From the cell containing the given text, extract its center point as (X, Y) coordinate. 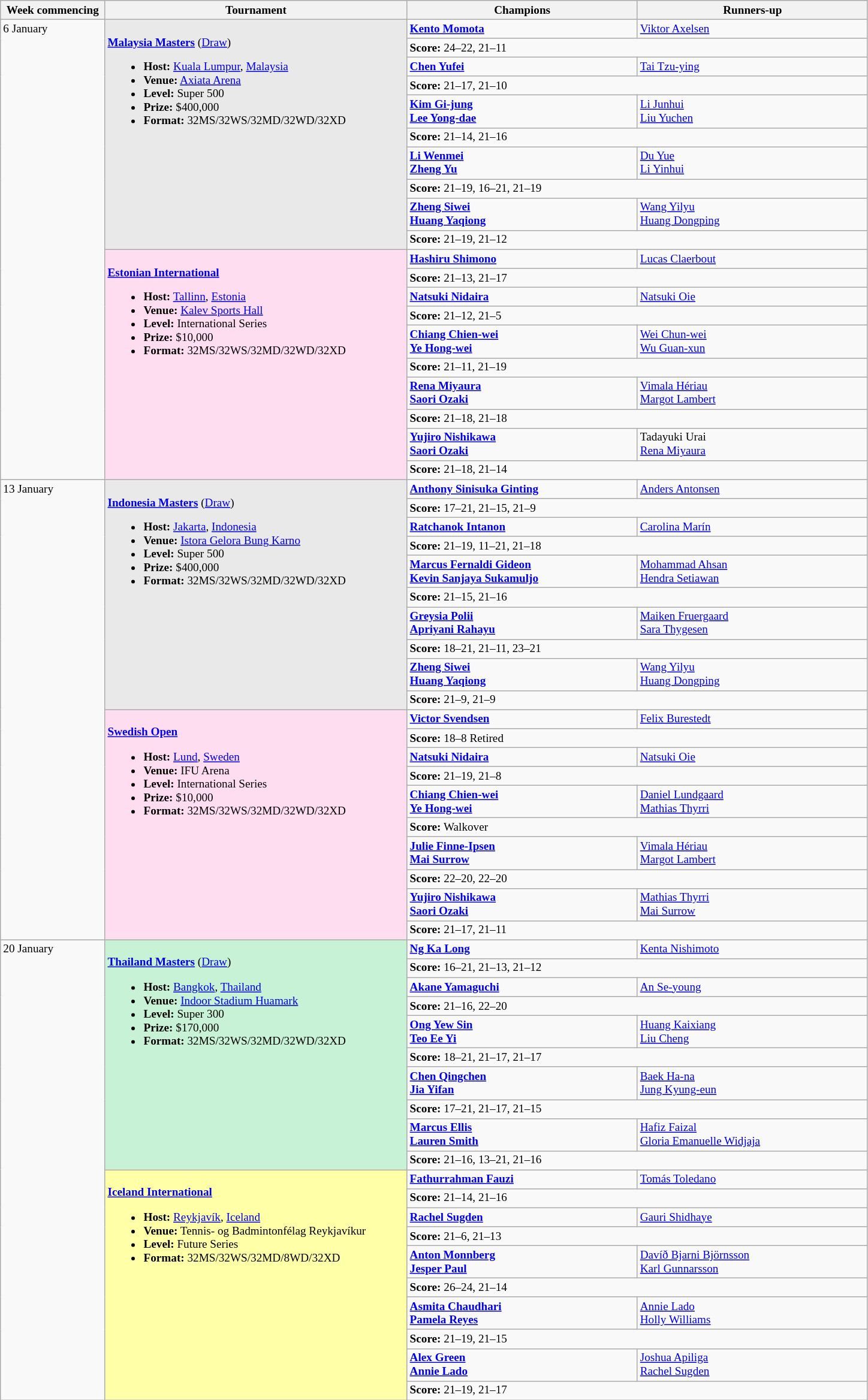
Score: 21–19, 21–17 (637, 1390)
Score: 22–20, 22–20 (637, 879)
Hafiz Faizal Gloria Emanuelle Widjaja (752, 1135)
Score: 21–12, 21–5 (637, 316)
Maiken Fruergaard Sara Thygesen (752, 623)
Chen Qingchen Jia Yifan (522, 1083)
Estonian InternationalHost: Tallinn, EstoniaVenue: Kalev Sports HallLevel: International SeriesPrize: $10,000Format: 32MS/32WS/32MD/32WD/32XD (256, 364)
Swedish OpenHost: Lund, SwedenVenue: IFU ArenaLevel: International SeriesPrize: $10,000Format: 32MS/32WS/32MD/32WD/32XD (256, 825)
Marcus Fernaldi Gideon Kevin Sanjaya Sukamuljo (522, 572)
Score: 21–19, 16–21, 21–19 (637, 189)
Week commencing (53, 10)
Annie Lado Holly Williams (752, 1313)
Score: 21–17, 21–10 (637, 86)
Akane Yamaguchi (522, 987)
20 January (53, 1170)
Gauri Shidhaye (752, 1217)
Thailand Masters (Draw)Host: Bangkok, ThailandVenue: Indoor Stadium HuamarkLevel: Super 300Prize: $170,000Format: 32MS/32WS/32MD/32WD/32XD (256, 1055)
Score: 17–21, 21–17, 21–15 (637, 1109)
Score: 21–16, 13–21, 21–16 (637, 1160)
Score: 21–11, 21–19 (637, 367)
Lucas Claerbout (752, 259)
Malaysia Masters (Draw)Host: Kuala Lumpur, MalaysiaVenue: Axiata ArenaLevel: Super 500Prize: $400,000Format: 32MS/32WS/32MD/32WD/32XD (256, 134)
Wei Chun-wei Wu Guan-xun (752, 342)
Mathias Thyrri Mai Surrow (752, 904)
Score: Walkover (637, 828)
Score: 21–19, 21–8 (637, 776)
Score: 21–6, 21–13 (637, 1236)
Iceland InternationalHost: Reykjavík, IcelandVenue: Tennis- og Badmintonfélag ReykjavíkurLevel: Future SeriesFormat: 32MS/32WS/32MD/8WD/32XD (256, 1285)
Fathurrahman Fauzi (522, 1179)
Daniel Lundgaard Mathias Thyrri (752, 801)
Score: 21–17, 21–11 (637, 930)
Davíð Bjarni Björnsson Karl Gunnarsson (752, 1262)
Asmita Chaudhari Pamela Reyes (522, 1313)
Score: 21–18, 21–18 (637, 419)
Greysia Polii Apriyani Rahayu (522, 623)
Joshua Apiliga Rachel Sugden (752, 1365)
Score: 21–9, 21–9 (637, 700)
Ng Ka Long (522, 949)
Felix Burestedt (752, 719)
13 January (53, 710)
Du Yue Li Yinhui (752, 163)
Score: 21–16, 22–20 (637, 1006)
Viktor Axelsen (752, 29)
Li Junhui Liu Yuchen (752, 111)
Runners-up (752, 10)
Score: 18–21, 21–17, 21–17 (637, 1058)
Rena Miyaura Saori Ozaki (522, 393)
Baek Ha-na Jung Kyung-eun (752, 1083)
Anders Antonsen (752, 489)
Julie Finne-Ipsen Mai Surrow (522, 853)
Kenta Nishimoto (752, 949)
Kim Gi-jung Lee Yong-dae (522, 111)
Mohammad Ahsan Hendra Setiawan (752, 572)
Indonesia Masters (Draw)Host: Jakarta, IndonesiaVenue: Istora Gelora Bung KarnoLevel: Super 500Prize: $400,000Format: 32MS/32WS/32MD/32WD/32XD (256, 595)
Score: 18–8 Retired (637, 738)
Tournament (256, 10)
Tadayuki Urai Rena Miyaura (752, 444)
Ong Yew Sin Teo Ee Yi (522, 1031)
Score: 16–21, 21–13, 21–12 (637, 968)
Score: 21–18, 21–14 (637, 470)
Champions (522, 10)
Chen Yufei (522, 67)
Score: 17–21, 21–15, 21–9 (637, 508)
Kento Momota (522, 29)
Score: 24–22, 21–11 (637, 48)
Anton Monnberg Jesper Paul (522, 1262)
Li Wenmei Zheng Yu (522, 163)
Score: 18–21, 21–11, 23–21 (637, 648)
Hashiru Shimono (522, 259)
Score: 21–15, 21–16 (637, 598)
Score: 21–19, 21–15 (637, 1339)
Score: 21–19, 21–12 (637, 240)
Score: 21–13, 21–17 (637, 278)
Tai Tzu-ying (752, 67)
Score: 21–19, 11–21, 21–18 (637, 546)
Marcus Ellis Lauren Smith (522, 1135)
Carolina Marín (752, 527)
Victor Svendsen (522, 719)
Rachel Sugden (522, 1217)
Score: 26–24, 21–14 (637, 1287)
An Se-young (752, 987)
Anthony Sinisuka Ginting (522, 489)
Huang Kaixiang Liu Cheng (752, 1031)
Ratchanok Intanon (522, 527)
Tomás Toledano (752, 1179)
Alex Green Annie Lado (522, 1365)
6 January (53, 249)
